Scan for the cell matching the given text and deliver its [x, y] coordinate at center. 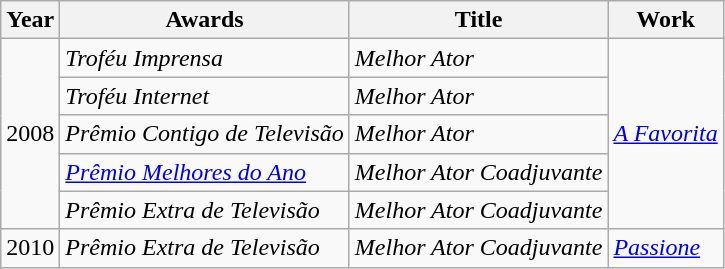
Passione [666, 248]
Prêmio Melhores do Ano [205, 172]
Work [666, 20]
A Favorita [666, 134]
Title [478, 20]
Awards [205, 20]
Prêmio Contigo de Televisão [205, 134]
Troféu Internet [205, 96]
Troféu Imprensa [205, 58]
2010 [30, 248]
Year [30, 20]
2008 [30, 134]
